Detect which cell encompasses the target text, then output its [X, Y] center coordinate. 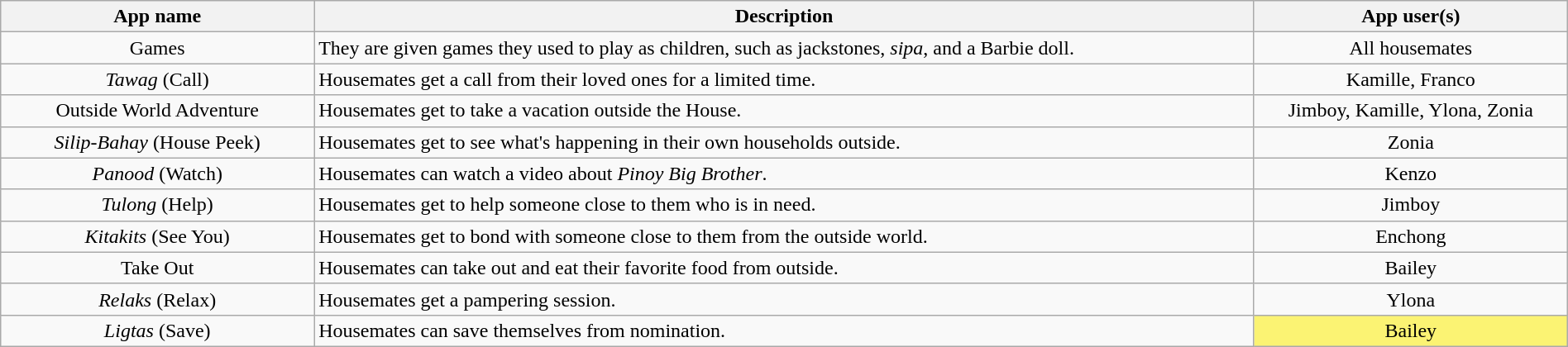
Relaks (Relax) [157, 299]
Silip-Bahay (House Peek) [157, 142]
Housemates get to bond with someone close to them from the outside world. [784, 236]
Ylona [1411, 299]
Tulong (Help) [157, 205]
Take Out [157, 268]
Housemates get to see what's happening in their own households outside. [784, 142]
Jimboy [1411, 205]
Zonia [1411, 142]
Description [784, 17]
Enchong [1411, 236]
Housemates get a pampering session. [784, 299]
App user(s) [1411, 17]
Housemates can take out and eat their favorite food from outside. [784, 268]
Panood (Watch) [157, 173]
App name [157, 17]
Games [157, 48]
They are given games they used to play as children, such as jackstones, sipa, and a Barbie doll. [784, 48]
Housemates can watch a video about Pinoy Big Brother. [784, 173]
Housemates get a call from their loved ones for a limited time. [784, 79]
Housemates get to take a vacation outside the House. [784, 111]
Housemates can save themselves from nomination. [784, 330]
Ligtas (Save) [157, 330]
Tawag (Call) [157, 79]
Jimboy, Kamille, Ylona, Zonia [1411, 111]
Kenzo [1411, 173]
All housemates [1411, 48]
Outside World Adventure [157, 111]
Kitakits (See You) [157, 236]
Kamille, Franco [1411, 79]
Housemates get to help someone close to them who is in need. [784, 205]
